Locate the cell with the specified text and output its (X, Y) center coordinate. 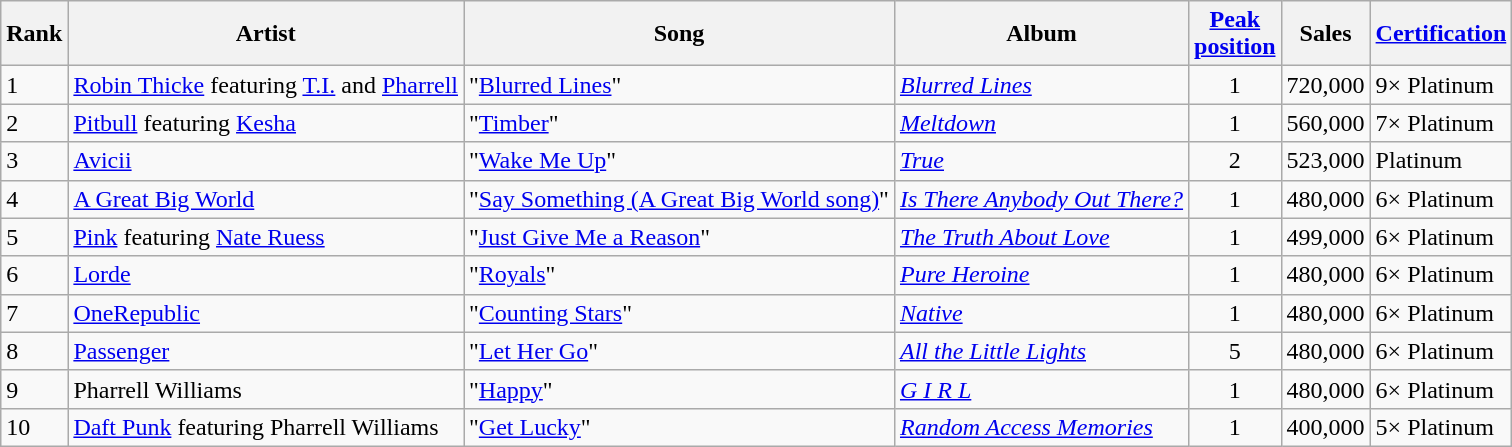
7× Platinum (1441, 123)
Platinum (1441, 161)
Meltdown (1041, 123)
Pitbull featuring Kesha (266, 123)
Song (680, 34)
4 (34, 199)
Daft Punk featuring Pharrell Williams (266, 427)
All the Little Lights (1041, 351)
Pharrell Williams (266, 389)
"Happy" (680, 389)
6 (34, 275)
5× Platinum (1441, 427)
G I R L (1041, 389)
"Get Lucky" (680, 427)
OneRepublic (266, 313)
Certification (1441, 34)
"Royals" (680, 275)
523,000 (1326, 161)
"Let Her Go" (680, 351)
Lorde (266, 275)
Avicii (266, 161)
Blurred Lines (1041, 85)
Rank (34, 34)
"Timber" (680, 123)
"Counting Stars" (680, 313)
Is There Anybody Out There? (1041, 199)
"Wake Me Up" (680, 161)
The Truth About Love (1041, 237)
8 (34, 351)
Artist (266, 34)
9 (34, 389)
10 (34, 427)
Sales (1326, 34)
Passenger (266, 351)
Random Access Memories (1041, 427)
A Great Big World (266, 199)
Native (1041, 313)
400,000 (1326, 427)
Peakposition (1235, 34)
Album (1041, 34)
True (1041, 161)
720,000 (1326, 85)
560,000 (1326, 123)
7 (34, 313)
9× Platinum (1441, 85)
3 (34, 161)
"Blurred Lines" (680, 85)
499,000 (1326, 237)
Pure Heroine (1041, 275)
"Say Something (A Great Big World song)" (680, 199)
Robin Thicke featuring T.I. and Pharrell (266, 85)
Pink featuring Nate Ruess (266, 237)
"Just Give Me a Reason" (680, 237)
